For the text-containing cell, return its midpoint in (x, y) coordinate format. 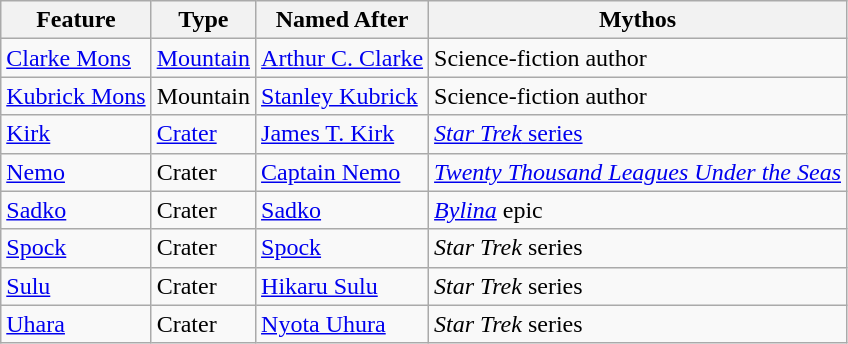
Uhara (76, 324)
Kirk (76, 134)
Sulu (76, 286)
Hikaru Sulu (342, 286)
Arthur C. Clarke (342, 58)
James T. Kirk (342, 134)
Type (203, 20)
Clarke Mons (76, 58)
Kubrick Mons (76, 96)
Stanley Kubrick (342, 96)
Nemo (76, 172)
Nyota Uhura (342, 324)
Named After (342, 20)
Bylina epic (638, 210)
Twenty Thousand Leagues Under the Seas (638, 172)
Captain Nemo (342, 172)
Feature (76, 20)
Mythos (638, 20)
